Return the [x, y] coordinate for the center point of the cell that contains the specified text.  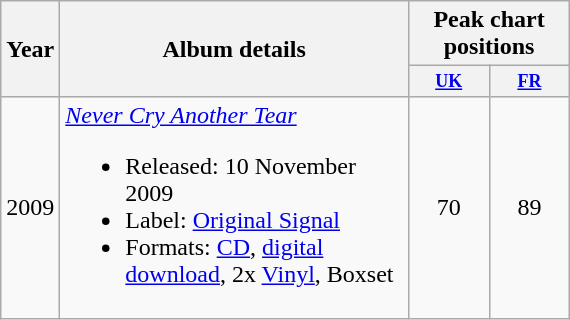
UK [448, 82]
Never Cry Another TearReleased: 10 November 2009Label: Original SignalFormats: CD, digital download, 2x Vinyl, Boxset [234, 208]
Album details [234, 49]
Year [30, 49]
Peak chart positions [488, 34]
89 [530, 208]
2009 [30, 208]
FR [530, 82]
70 [448, 208]
